Extract the (X, Y) coordinate from the center of the cell holding the provided text.  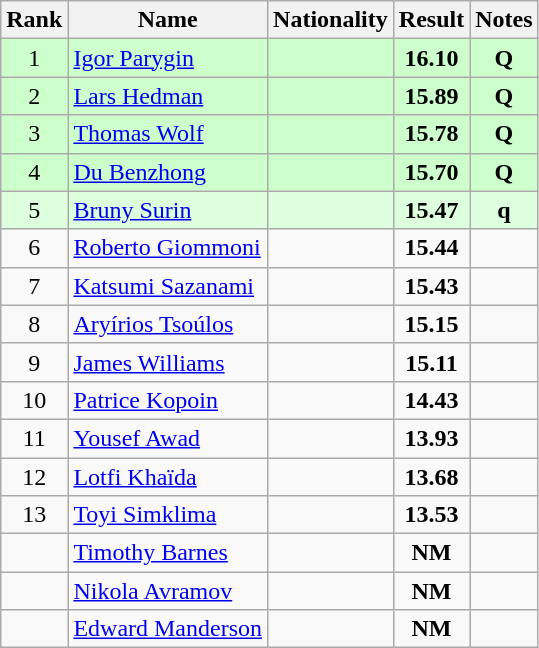
q (504, 210)
15.11 (431, 362)
Yousef Awad (168, 438)
Name (168, 20)
Bruny Surin (168, 210)
Result (431, 20)
Nikola Avramov (168, 591)
1 (34, 58)
7 (34, 286)
2 (34, 96)
8 (34, 324)
15.15 (431, 324)
Nationality (331, 20)
13 (34, 515)
16.10 (431, 58)
Edward Manderson (168, 629)
14.43 (431, 400)
5 (34, 210)
15.44 (431, 248)
15.70 (431, 172)
James Williams (168, 362)
Lars Hedman (168, 96)
12 (34, 477)
Toyi Simklima (168, 515)
Lotfi Khaïda (168, 477)
9 (34, 362)
Du Benzhong (168, 172)
Patrice Kopoin (168, 400)
4 (34, 172)
6 (34, 248)
Katsumi Sazanami (168, 286)
13.68 (431, 477)
Igor Parygin (168, 58)
3 (34, 134)
15.43 (431, 286)
Roberto Giommoni (168, 248)
Aryírios Tsoúlos (168, 324)
Rank (34, 20)
15.47 (431, 210)
13.93 (431, 438)
13.53 (431, 515)
Notes (504, 20)
10 (34, 400)
Timothy Barnes (168, 553)
15.78 (431, 134)
11 (34, 438)
15.89 (431, 96)
Thomas Wolf (168, 134)
